Pinpoint the cell where the given text exists, returning its (x, y) midpoint coordinate. 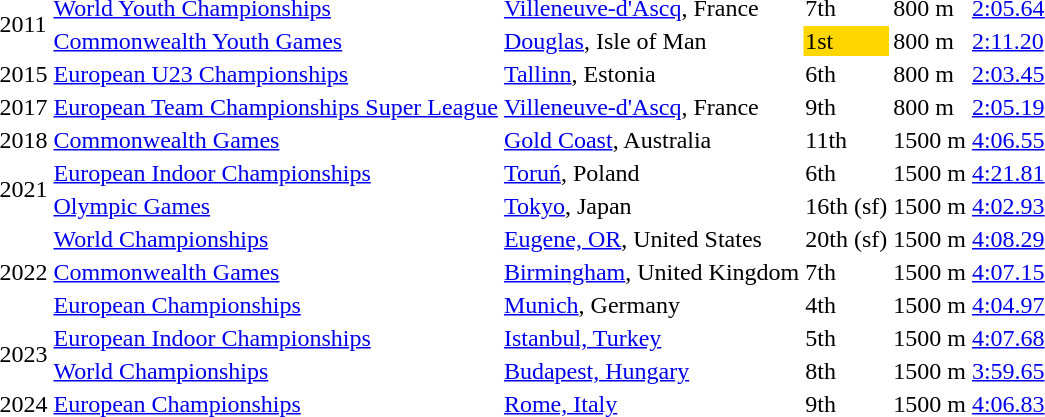
11th (846, 140)
9th (846, 107)
7th (846, 272)
Gold Coast, Australia (651, 140)
Toruń, Poland (651, 173)
Eugene, OR, United States (651, 239)
Munich, Germany (651, 305)
20th (sf) (846, 239)
16th (sf) (846, 206)
Tokyo, Japan (651, 206)
Tallinn, Estonia (651, 74)
Olympic Games (276, 206)
European Team Championships Super League (276, 107)
European Championships (276, 305)
1st (846, 41)
4th (846, 305)
Birmingham, United Kingdom (651, 272)
Villeneuve-d'Ascq, France (651, 107)
Budapest, Hungary (651, 371)
5th (846, 338)
European U23 Championships (276, 74)
Istanbul, Turkey (651, 338)
Douglas, Isle of Man (651, 41)
Commonwealth Youth Games (276, 41)
8th (846, 371)
